Return (x, y) of the center of cell containing provided text 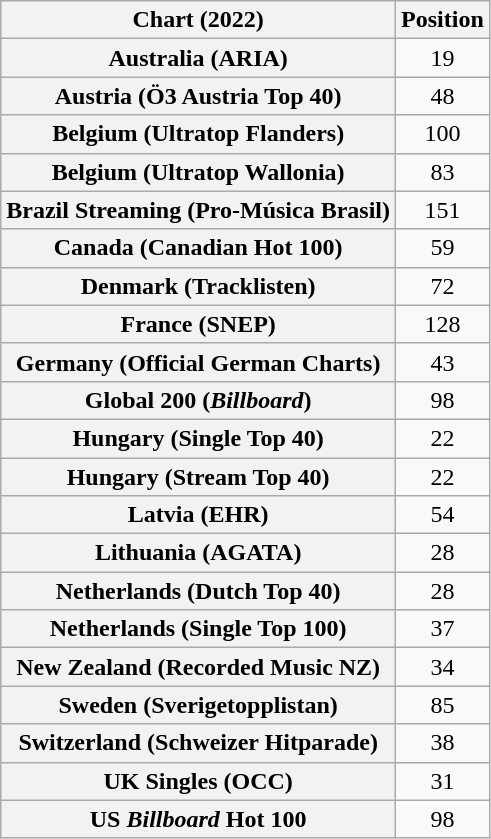
19 (443, 58)
Switzerland (Schweizer Hitparade) (198, 743)
Germany (Official German Charts) (198, 362)
US Billboard Hot 100 (198, 819)
Belgium (Ultratop Wallonia) (198, 172)
43 (443, 362)
Denmark (Tracklisten) (198, 286)
83 (443, 172)
Latvia (EHR) (198, 515)
Chart (2022) (198, 20)
New Zealand (Recorded Music NZ) (198, 667)
72 (443, 286)
Netherlands (Dutch Top 40) (198, 591)
Brazil Streaming (Pro-Música Brasil) (198, 210)
Belgium (Ultratop Flanders) (198, 134)
54 (443, 515)
38 (443, 743)
151 (443, 210)
Global 200 (Billboard) (198, 400)
100 (443, 134)
31 (443, 781)
UK Singles (OCC) (198, 781)
France (SNEP) (198, 324)
Lithuania (AGATA) (198, 553)
Hungary (Stream Top 40) (198, 477)
59 (443, 248)
Sweden (Sverigetopplistan) (198, 705)
85 (443, 705)
128 (443, 324)
Netherlands (Single Top 100) (198, 629)
Canada (Canadian Hot 100) (198, 248)
Australia (ARIA) (198, 58)
Austria (Ö3 Austria Top 40) (198, 96)
48 (443, 96)
37 (443, 629)
Position (443, 20)
Hungary (Single Top 40) (198, 438)
34 (443, 667)
